Provide the (x, y) coordinate of the cell's center where the given text is located.  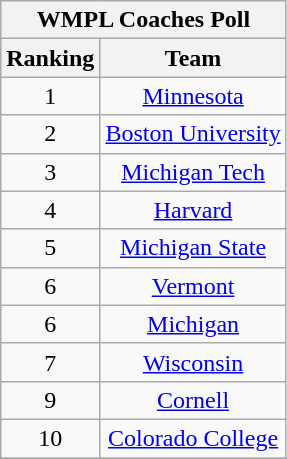
Minnesota (193, 96)
Michigan (193, 324)
10 (50, 438)
1 (50, 96)
Michigan State (193, 248)
Colorado College (193, 438)
4 (50, 210)
2 (50, 134)
Michigan Tech (193, 172)
Vermont (193, 286)
WMPL Coaches Poll (144, 20)
Wisconsin (193, 362)
7 (50, 362)
5 (50, 248)
Cornell (193, 400)
Harvard (193, 210)
9 (50, 400)
Boston University (193, 134)
3 (50, 172)
Ranking (50, 58)
Team (193, 58)
